Provide the [X, Y] coordinate of the cell's center where the given text is located.  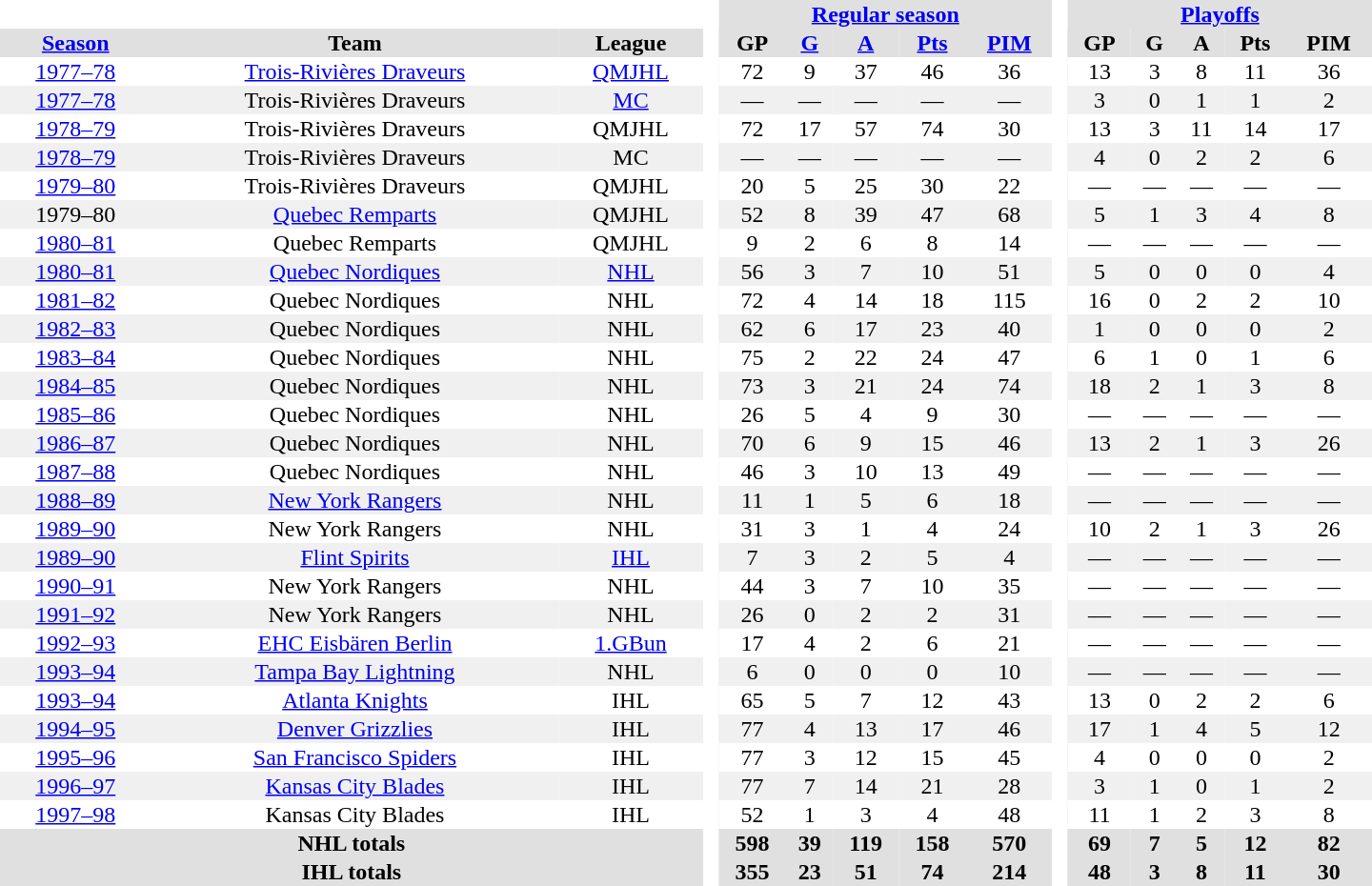
69 [1100, 843]
65 [753, 700]
1985–86 [76, 414]
Denver Grizzlies [355, 729]
115 [1009, 300]
1997–98 [76, 815]
Playoffs [1220, 14]
20 [753, 186]
1996–97 [76, 786]
Season [76, 43]
1983–84 [76, 357]
1982–83 [76, 329]
570 [1009, 843]
1994–95 [76, 729]
49 [1009, 472]
NHL totals [352, 843]
25 [865, 186]
35 [1009, 586]
16 [1100, 300]
45 [1009, 757]
1988–89 [76, 500]
82 [1328, 843]
40 [1009, 329]
1992–93 [76, 643]
IHL totals [352, 872]
68 [1009, 214]
Regular season [885, 14]
1981–82 [76, 300]
37 [865, 71]
119 [865, 843]
1995–96 [76, 757]
43 [1009, 700]
Team [355, 43]
Flint Spirits [355, 557]
1986–87 [76, 443]
1990–91 [76, 586]
355 [753, 872]
214 [1009, 872]
San Francisco Spiders [355, 757]
1984–85 [76, 386]
62 [753, 329]
Tampa Bay Lightning [355, 672]
57 [865, 129]
1.GBun [631, 643]
28 [1009, 786]
73 [753, 386]
44 [753, 586]
56 [753, 272]
1987–88 [76, 472]
Atlanta Knights [355, 700]
EHC Eisbären Berlin [355, 643]
1991–92 [76, 614]
League [631, 43]
75 [753, 357]
598 [753, 843]
158 [932, 843]
70 [753, 443]
